Detect which cell encompasses the target text, then output its [x, y] center coordinate. 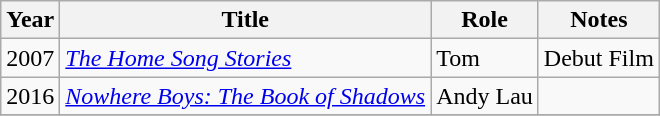
2007 [30, 58]
Notes [598, 20]
Title [246, 20]
Tom [485, 58]
2016 [30, 96]
Debut Film [598, 58]
Role [485, 20]
Nowhere Boys: The Book of Shadows [246, 96]
The Home Song Stories [246, 58]
Year [30, 20]
Andy Lau [485, 96]
